Pinpoint the cell where the given text exists, returning its [X, Y] midpoint coordinate. 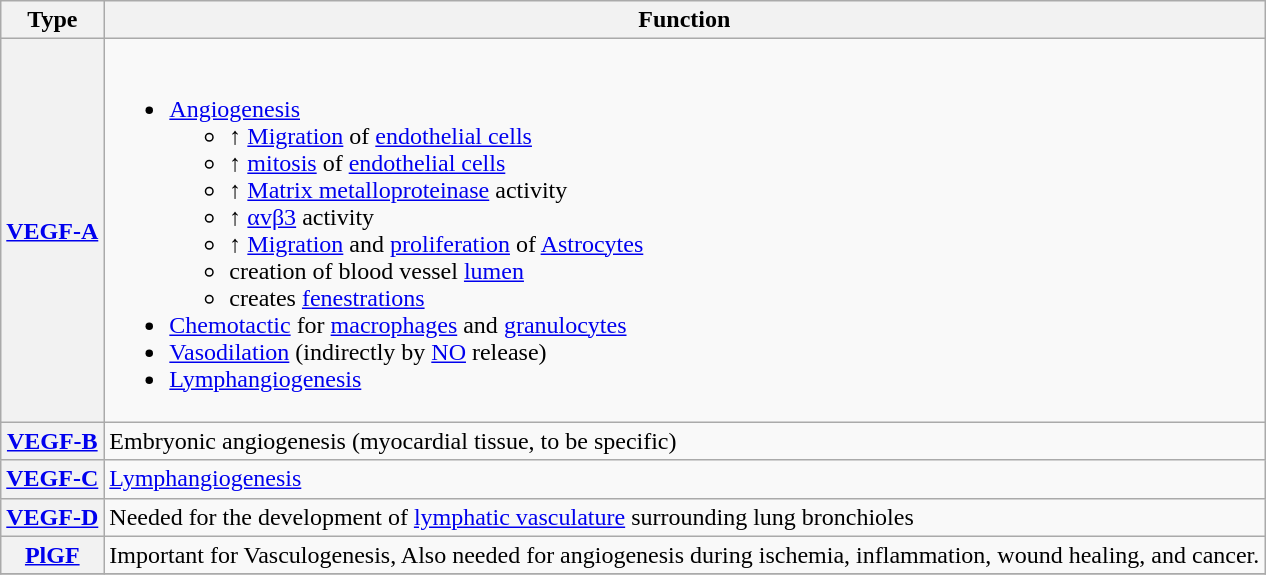
Lymphangiogenesis [684, 479]
Function [684, 20]
Type [52, 20]
VEGF-A [52, 230]
VEGF-D [52, 517]
VEGF-C [52, 479]
VEGF-B [52, 441]
Embryonic angiogenesis (myocardial tissue, to be specific) [684, 441]
Needed for the development of lymphatic vasculature surrounding lung bronchioles [684, 517]
PlGF [52, 555]
Important for Vasculogenesis, Also needed for angiogenesis during ischemia, inflammation, wound healing, and cancer. [684, 555]
